Pinpoint the cell where the given text exists, returning its (x, y) midpoint coordinate. 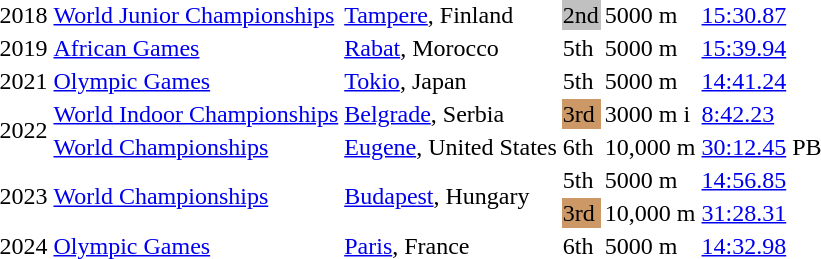
Olympic Games (196, 81)
3000 m i (650, 114)
2nd (580, 15)
World Indoor Championships (196, 114)
Tampere, Finland (451, 15)
Budapest, Hungary (451, 196)
Eugene, United States (451, 147)
Belgrade, Serbia (451, 114)
Rabat, Morocco (451, 48)
African Games (196, 48)
6th (580, 147)
World Junior Championships (196, 15)
Tokio, Japan (451, 81)
